Detect which cell encompasses the target text, then output its (x, y) center coordinate. 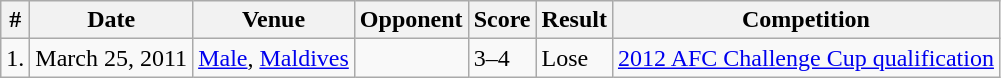
Result (574, 20)
2012 AFC Challenge Cup qualification (806, 58)
Date (112, 20)
March 25, 2011 (112, 58)
Opponent (411, 20)
Male, Maldives (274, 58)
Venue (274, 20)
Score (502, 20)
1. (16, 58)
# (16, 20)
Competition (806, 20)
3–4 (502, 58)
Lose (574, 58)
